Find where the given text appears and provide that cell's center as [X, Y] coordinate. 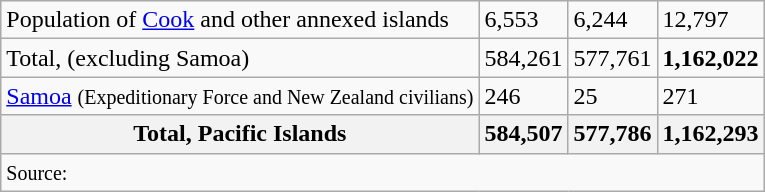
246 [524, 96]
1,162,293 [710, 134]
584,261 [524, 58]
Population of Cook and other annexed islands [240, 20]
25 [612, 96]
Total, Pacific Islands [240, 134]
577,761 [612, 58]
12,797 [710, 20]
1,162,022 [710, 58]
577,786 [612, 134]
Source: [382, 172]
Total, (excluding Samoa) [240, 58]
6,244 [612, 20]
6,553 [524, 20]
Samoa (Expeditionary Force and New Zealand civilians) [240, 96]
584,507 [524, 134]
271 [710, 96]
